Detect which cell encompasses the target text, then output its (X, Y) center coordinate. 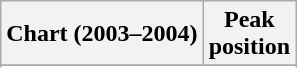
Peakposition (249, 34)
Chart (2003–2004) (102, 34)
